Return the (X, Y) coordinate for the center point of the cell that contains the specified text.  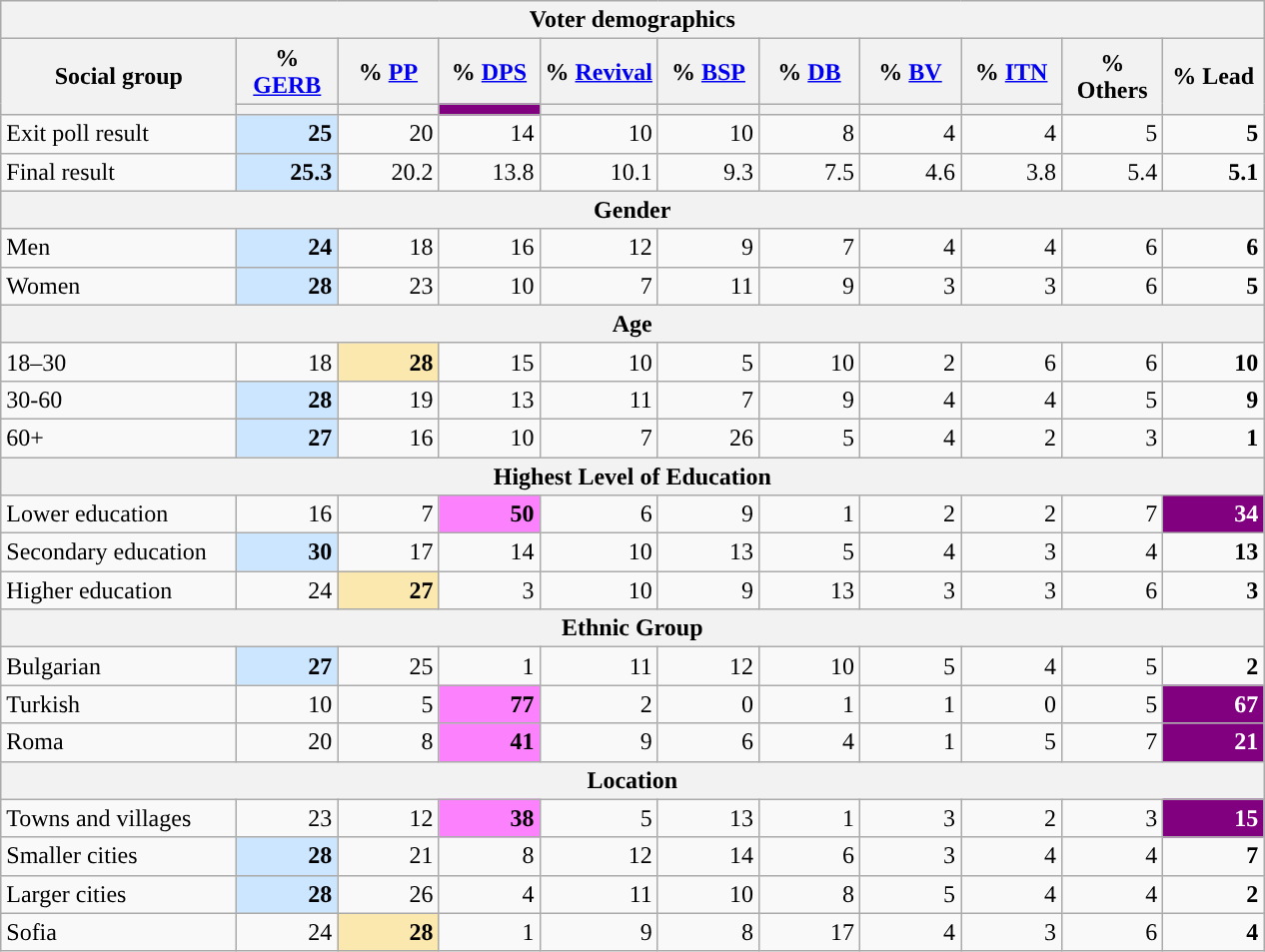
Smaller cities (119, 856)
Higher education (119, 590)
67 (1213, 704)
4.6 (911, 172)
Larger cities (119, 894)
Final result (119, 172)
% BV (911, 72)
5.1 (1213, 172)
50 (490, 514)
77 (490, 704)
% Lead (1213, 77)
% Others (1113, 77)
30-60 (119, 400)
Gender (632, 210)
% Revival (599, 72)
7.5 (809, 172)
34 (1213, 514)
5.4 (1113, 172)
25.3 (288, 172)
% DPS (490, 72)
Roma (119, 742)
Ethnic Group (632, 628)
Turkish (119, 704)
% DB (809, 72)
Sofia (119, 932)
38 (490, 818)
Highest Level of Education (632, 476)
Bulgarian (119, 666)
Men (119, 248)
% BSP (707, 72)
10.1 (599, 172)
Voter demographics (632, 20)
60+ (119, 438)
Exit poll result (119, 134)
13.8 (490, 172)
18–30 (119, 362)
Age (632, 324)
9.3 (707, 172)
Towns and villages (119, 818)
20.2 (388, 172)
19 (388, 400)
Secondary education (119, 552)
3.8 (1011, 172)
% GERB (288, 72)
Lower education (119, 514)
Location (632, 780)
Social group (119, 77)
% ITN (1011, 72)
30 (288, 552)
Women (119, 286)
41 (490, 742)
% PP (388, 72)
